Output the [x, y] coordinate of the center of the cell containing the given text.  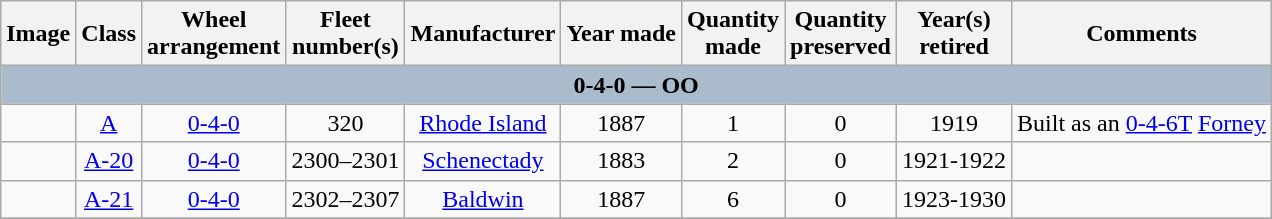
Comments [1142, 34]
1883 [622, 161]
Year made [622, 34]
1921-1922 [954, 161]
Schenectady [483, 161]
Quantitymade [732, 34]
2 [732, 161]
Image [38, 34]
1 [732, 123]
6 [732, 199]
1923-1930 [954, 199]
Wheelarrangement [214, 34]
Class [109, 34]
320 [346, 123]
Fleetnumber(s) [346, 34]
Manufacturer [483, 34]
2302–2307 [346, 199]
A [109, 123]
0-4-0 — OO [636, 85]
Built as an 0-4-6T Forney [1142, 123]
Rhode Island [483, 123]
Year(s)retired [954, 34]
Baldwin [483, 199]
A-21 [109, 199]
1919 [954, 123]
Quantitypreserved [841, 34]
2300–2301 [346, 161]
A-20 [109, 161]
